For the text-containing cell, return its midpoint in (X, Y) coordinate format. 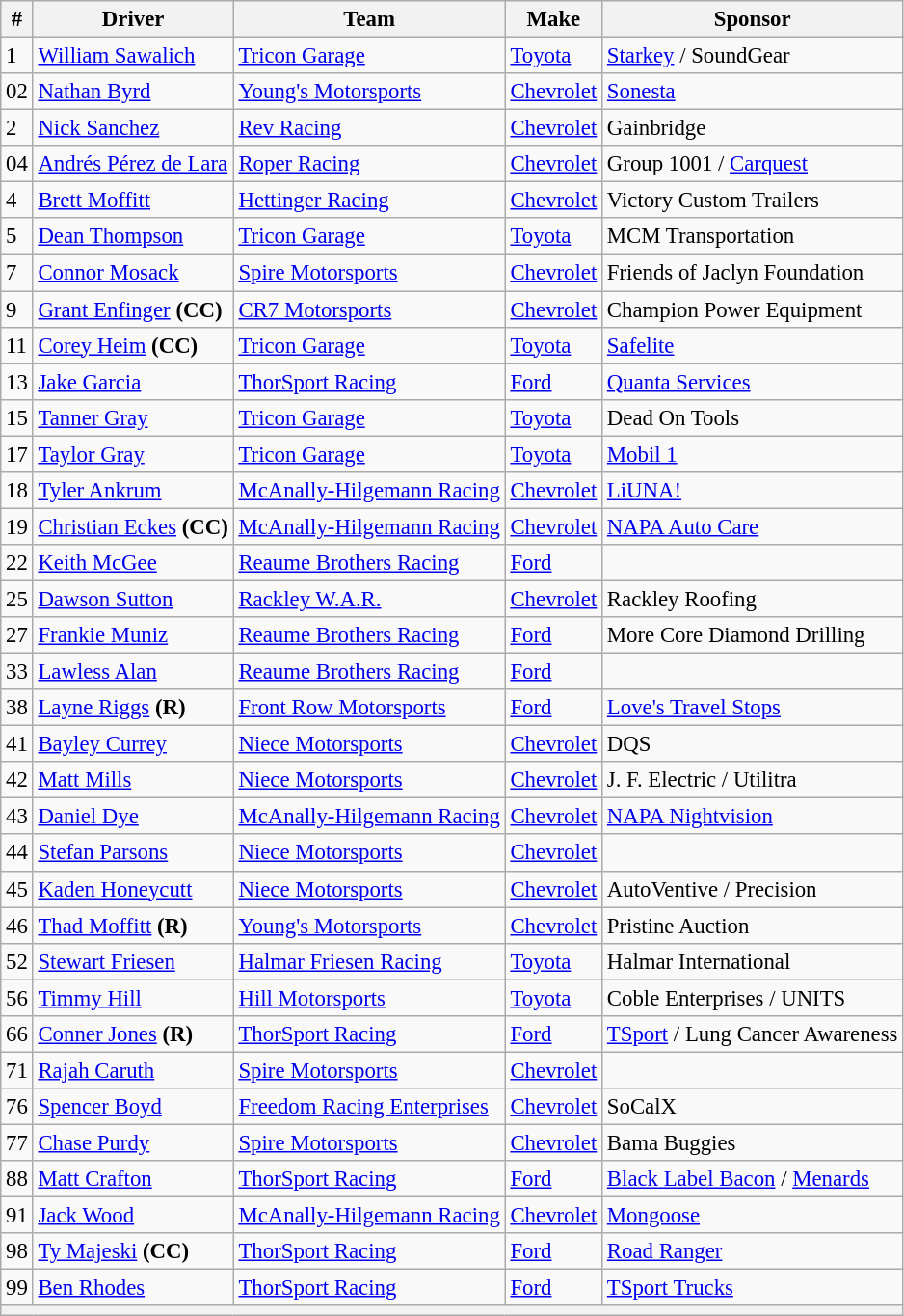
27 (17, 635)
Ben Rhodes (133, 1288)
Kaden Honeycutt (133, 889)
Ty Majeski (CC) (133, 1251)
NAPA Auto Care (753, 526)
Victory Custom Trailers (753, 201)
5 (17, 236)
99 (17, 1288)
Friends of Jaclyn Foundation (753, 273)
91 (17, 1216)
4 (17, 201)
DQS (753, 744)
Coble Enterprises / UNITS (753, 998)
66 (17, 1034)
Conner Jones (R) (133, 1034)
Hettinger Racing (369, 201)
33 (17, 672)
22 (17, 563)
Gainbridge (753, 128)
Love's Travel Stops (753, 708)
Group 1001 / Carquest (753, 164)
9 (17, 309)
88 (17, 1179)
Matt Mills (133, 780)
44 (17, 853)
Nick Sanchez (133, 128)
Driver (133, 19)
SoCalX (753, 1107)
45 (17, 889)
98 (17, 1251)
Hill Motorsports (369, 998)
Rev Racing (369, 128)
Keith McGee (133, 563)
42 (17, 780)
25 (17, 599)
Spencer Boyd (133, 1107)
Black Label Bacon / Menards (753, 1179)
Thad Moffitt (R) (133, 926)
LiUNA! (753, 491)
76 (17, 1107)
71 (17, 1070)
Safelite (753, 345)
More Core Diamond Drilling (753, 635)
43 (17, 817)
46 (17, 926)
Freedom Racing Enterprises (369, 1107)
Christian Eckes (CC) (133, 526)
J. F. Electric / Utilitra (753, 780)
Dean Thompson (133, 236)
TSport Trucks (753, 1288)
02 (17, 92)
Tanner Gray (133, 417)
Halmar International (753, 961)
Make (553, 19)
Stefan Parsons (133, 853)
Quanta Services (753, 382)
Frankie Muniz (133, 635)
CR7 Motorsports (369, 309)
Sonesta (753, 92)
Starkey / SoundGear (753, 56)
Corey Heim (CC) (133, 345)
56 (17, 998)
Grant Enfinger (CC) (133, 309)
15 (17, 417)
Rackley Roofing (753, 599)
Rackley W.A.R. (369, 599)
Chase Purdy (133, 1142)
Stewart Friesen (133, 961)
William Sawalich (133, 56)
41 (17, 744)
Timmy Hill (133, 998)
Nathan Byrd (133, 92)
Champion Power Equipment (753, 309)
18 (17, 491)
TSport / Lung Cancer Awareness (753, 1034)
Tyler Ankrum (133, 491)
7 (17, 273)
Dawson Sutton (133, 599)
Dead On Tools (753, 417)
Daniel Dye (133, 817)
1 (17, 56)
Rajah Caruth (133, 1070)
38 (17, 708)
Layne Riggs (R) (133, 708)
Sponsor (753, 19)
Bayley Currey (133, 744)
Roper Racing (369, 164)
Taylor Gray (133, 454)
Brett Moffitt (133, 201)
NAPA Nightvision (753, 817)
Pristine Auction (753, 926)
MCM Transportation (753, 236)
Andrés Pérez de Lara (133, 164)
Jack Wood (133, 1216)
77 (17, 1142)
2 (17, 128)
Team (369, 19)
04 (17, 164)
19 (17, 526)
Matt Crafton (133, 1179)
Mobil 1 (753, 454)
Lawless Alan (133, 672)
13 (17, 382)
Road Ranger (753, 1251)
Halmar Friesen Racing (369, 961)
Mongoose (753, 1216)
Bama Buggies (753, 1142)
11 (17, 345)
52 (17, 961)
Connor Mosack (133, 273)
17 (17, 454)
# (17, 19)
AutoVentive / Precision (753, 889)
Front Row Motorsports (369, 708)
Jake Garcia (133, 382)
